Detect which cell encompasses the target text, then output its (X, Y) center coordinate. 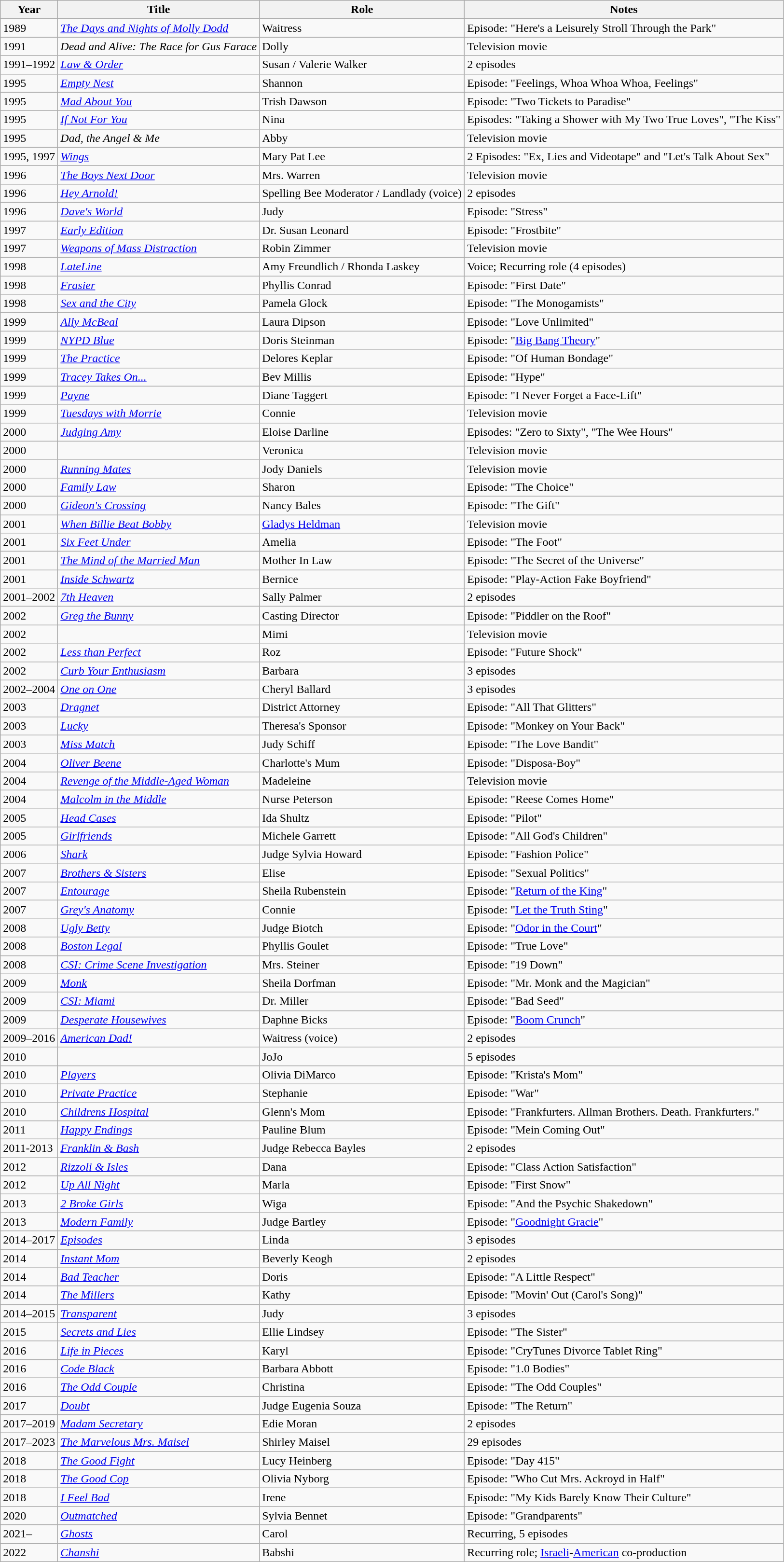
Shannon (362, 83)
Tracey Takes On... (159, 377)
Eloise Darline (362, 432)
Episode: "The Gift" (624, 505)
Brothers & Sisters (159, 873)
Episode: "Love Unlimited" (624, 322)
Judge Eugenia Souza (362, 1406)
Episode: "Who Cut Mrs. Ackroyd in Half" (624, 1479)
1991 (29, 46)
Mrs. Steiner (362, 965)
Mrs. Warren (362, 175)
Grey's Anatomy (159, 910)
Nina (362, 120)
Phyllis Goulet (362, 946)
Episode: "Pilot" (624, 818)
Laura Dipson (362, 322)
Hey Arnold! (159, 193)
Life in Pieces (159, 1350)
Bev Millis (362, 377)
Episode: "Bad Seed" (624, 1001)
Head Cases (159, 818)
Ghosts (159, 1534)
Curb Your Enthusiasm (159, 671)
Judy Schiff (362, 744)
Episode: "Disposa-Boy" (624, 762)
Episode: "Of Human Bondage" (624, 359)
Revenge of the Middle-Aged Woman (159, 781)
Happy Endings (159, 1130)
Outmatched (159, 1516)
Abby (362, 138)
Doubt (159, 1406)
Linda (362, 1240)
2015 (29, 1332)
Wiga (362, 1203)
Role (362, 10)
Lucky (159, 726)
Episode: "1.0 Bodies" (624, 1368)
Greg the Bunny (159, 616)
Episode: "The Return" (624, 1406)
Episode: "Return of the King" (624, 891)
Mimi (362, 634)
One on One (159, 689)
Barbara (362, 671)
Episode: "Piddler on the Roof" (624, 616)
District Attorney (362, 707)
Recurring role; Israeli-American co-production (624, 1552)
Bad Teacher (159, 1277)
Less than Perfect (159, 652)
Episode: "CryTunes Divorce Tablet Ring" (624, 1350)
Cheryl Ballard (362, 689)
1991–1992 (29, 65)
2014–2017 (29, 1240)
When Billie Beat Bobby (159, 524)
Madeleine (362, 781)
Dad, the Angel & Me (159, 138)
Delores Keplar (362, 359)
Episode: "Play-Action Fake Boyfriend" (624, 579)
Oliver Beene (159, 762)
Early Edition (159, 230)
Episode: "The Secret of the Universe" (624, 561)
Episode: "All God's Children" (624, 836)
Irene (362, 1497)
5 episodes (624, 1056)
Secrets and Lies (159, 1332)
Episode: "The Love Bandit" (624, 744)
Desperate Housewives (159, 1020)
Glenn's Mom (362, 1111)
Instant Mom (159, 1258)
Wings (159, 156)
Marla (362, 1185)
Dead and Alive: The Race for Gus Farace (159, 46)
Episode: "Monkey on Your Back" (624, 726)
Christina (362, 1387)
Episode: "Day 415" (624, 1461)
Episode: "The Monogamists" (624, 304)
Episode: "The Odd Couples" (624, 1387)
Episode: "19 Down" (624, 965)
2011-2013 (29, 1148)
CSI: Miami (159, 1001)
Episode: "Sexual Politics" (624, 873)
Recurring, 5 episodes (624, 1534)
Episode: "Let the Truth Sting" (624, 910)
Episode: "The Sister" (624, 1332)
Veronica (362, 450)
Inside Schwartz (159, 579)
Stephanie (362, 1093)
Pamela Glock (362, 304)
Running Mates (159, 469)
Episode: "War" (624, 1093)
Girlfriends (159, 836)
Empty Nest (159, 83)
Trish Dawson (362, 101)
Sex and the City (159, 304)
Dolly (362, 46)
Bernice (362, 579)
Judge Biotch (362, 928)
Episode: "All That Glitters" (624, 707)
Pauline Blum (362, 1130)
Episode: "Mein Coming Out" (624, 1130)
Sheila Dorfman (362, 983)
2009–2016 (29, 1038)
Mother In Law (362, 561)
Dana (362, 1167)
Amelia (362, 542)
The Marvelous Mrs. Maisel (159, 1442)
Sheila Rubenstein (362, 891)
American Dad! (159, 1038)
Private Practice (159, 1093)
2017–2023 (29, 1442)
Code Black (159, 1368)
Episode: "I Never Forget a Face-Lift" (624, 395)
Roz (362, 652)
Episode: "Stress" (624, 211)
Players (159, 1075)
Episode: "Future Shock" (624, 652)
Jody Daniels (362, 469)
Episode: "Mr. Monk and the Magician" (624, 983)
Gladys Heldman (362, 524)
Voice; Recurring role (4 episodes) (624, 267)
The Odd Couple (159, 1387)
Judging Amy (159, 432)
2022 (29, 1552)
Judge Sylvia Howard (362, 855)
Mary Pat Lee (362, 156)
Judge Rebecca Bayles (362, 1148)
Waitress (362, 28)
Karyl (362, 1350)
Rizzoli & Isles (159, 1167)
Ellie Lindsey (362, 1332)
2006 (29, 855)
Episode: "Class Action Satisfaction" (624, 1167)
The Days and Nights of Molly Dodd (159, 28)
Six Feet Under (159, 542)
Dr. Susan Leonard (362, 230)
2 Episodes: "Ex, Lies and Videotape" and "Let's Talk About Sex" (624, 156)
7th Heaven (159, 597)
Episode: "Boom Crunch" (624, 1020)
Shark (159, 855)
Episodes: "Taking a Shower with My Two True Loves", "The Kiss" (624, 120)
Childrens Hospital (159, 1111)
If Not For You (159, 120)
Transparent (159, 1313)
Law & Order (159, 65)
Title (159, 10)
Mad About You (159, 101)
Payne (159, 395)
Up All Night (159, 1185)
Doris Steinman (362, 340)
29 episodes (624, 1442)
Kathy (362, 1295)
Barbara Abbott (362, 1368)
Episode: "Frostbite" (624, 230)
Gideon's Crossing (159, 505)
Theresa's Sponsor (362, 726)
Charlotte's Mum (362, 762)
Casting Director (362, 616)
Sylvia Bennet (362, 1516)
Notes (624, 10)
Dave's World (159, 211)
Miss Match (159, 744)
Franklin & Bash (159, 1148)
1989 (29, 28)
Ally McBeal (159, 322)
Episode: "Grandparents" (624, 1516)
Shirley Maisel (362, 1442)
Episode: "And the Psychic Shakedown" (624, 1203)
Modern Family (159, 1222)
Amy Freundlich / Rhonda Laskey (362, 267)
Diane Taggert (362, 395)
Judge Bartley (362, 1222)
Boston Legal (159, 946)
Episode: "Feelings, Whoa Whoa Whoa, Feelings" (624, 83)
Beverly Keogh (362, 1258)
The Millers (159, 1295)
Episode: "Two Tickets to Paradise" (624, 101)
Daphne Bicks (362, 1020)
2020 (29, 1516)
Episode: "Here's a Leisurely Stroll Through the Park" (624, 28)
2017 (29, 1406)
Episode: "First Snow" (624, 1185)
Episode: "Odor in the Court" (624, 928)
CSI: Crime Scene Investigation (159, 965)
Sally Palmer (362, 597)
Susan / Valerie Walker (362, 65)
Episode: "The Choice" (624, 487)
Episode: "The Foot" (624, 542)
Year (29, 10)
The Good Cop (159, 1479)
Carol (362, 1534)
Entourage (159, 891)
Family Law (159, 487)
Nurse Peterson (362, 799)
Episode: "Fashion Police" (624, 855)
Episodes: "Zero to Sixty", "The Wee Hours" (624, 432)
Episode: "Big Bang Theory" (624, 340)
Monk (159, 983)
The Mind of the Married Man (159, 561)
Doris (362, 1277)
Dr. Miller (362, 1001)
Dragnet (159, 707)
Waitress (voice) (362, 1038)
Episode: "Krista's Mom" (624, 1075)
Babshi (362, 1552)
Phyllis Conrad (362, 285)
Spelling Bee Moderator / Landlady (voice) (362, 193)
Tuesdays with Morrie (159, 414)
Olivia Nyborg (362, 1479)
Ugly Betty (159, 928)
Malcolm in the Middle (159, 799)
Episode: "Goodnight Gracie" (624, 1222)
I Feel Bad (159, 1497)
Episode: "Reese Comes Home" (624, 799)
Sharon (362, 487)
Chanshi (159, 1552)
Episode: "My Kids Barely Know Their Culture" (624, 1497)
Nancy Bales (362, 505)
2 Broke Girls (159, 1203)
NYPD Blue (159, 340)
Episode: "Movin' Out (Carol's Song)" (624, 1295)
1995, 1997 (29, 156)
Episode: "Hype" (624, 377)
2021– (29, 1534)
Edie Moran (362, 1424)
2002–2004 (29, 689)
The Practice (159, 359)
2011 (29, 1130)
2017–2019 (29, 1424)
Episodes (159, 1240)
2014–2015 (29, 1313)
Madam Secretary (159, 1424)
Episode: "Frankfurters. Allman Brothers. Death. Frankfurters." (624, 1111)
2001–2002 (29, 597)
Michele Garrett (362, 836)
Ida Shultz (362, 818)
Episode: "First Date" (624, 285)
Weapons of Mass Distraction (159, 249)
Episode: "A Little Respect" (624, 1277)
Episode: "True Love" (624, 946)
Robin Zimmer (362, 249)
Lucy Heinberg (362, 1461)
Olivia DiMarco (362, 1075)
JoJo (362, 1056)
The Boys Next Door (159, 175)
Frasier (159, 285)
LateLine (159, 267)
The Good Fight (159, 1461)
Elise (362, 873)
